Return the [X, Y] coordinate for the center point of the cell that contains the specified text.  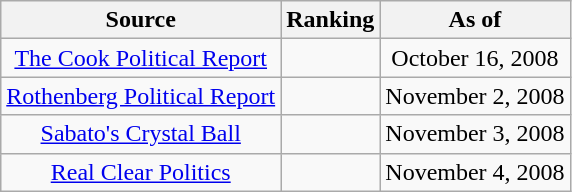
The Cook Political Report [141, 58]
October 16, 2008 [475, 58]
Ranking [330, 20]
Real Clear Politics [141, 172]
Source [141, 20]
November 3, 2008 [475, 134]
November 2, 2008 [475, 96]
As of [475, 20]
Sabato's Crystal Ball [141, 134]
Rothenberg Political Report [141, 96]
November 4, 2008 [475, 172]
